From the cell containing the given text, extract its center point as [x, y] coordinate. 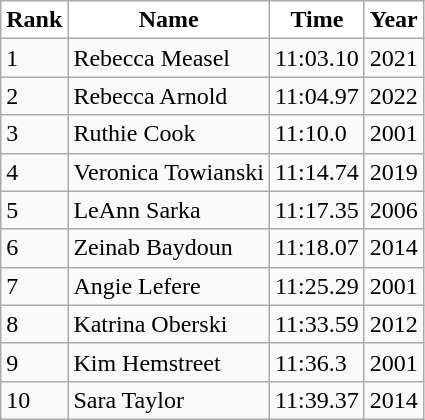
2019 [394, 172]
11:36.3 [316, 362]
11:03.10 [316, 58]
Year [394, 20]
2022 [394, 96]
2021 [394, 58]
11:14.74 [316, 172]
9 [34, 362]
Time [316, 20]
7 [34, 286]
3 [34, 134]
11:17.35 [316, 210]
Zeinab Baydoun [169, 248]
Name [169, 20]
Rebecca Arnold [169, 96]
11:04.97 [316, 96]
Katrina Oberski [169, 324]
4 [34, 172]
11:10.0 [316, 134]
10 [34, 400]
8 [34, 324]
6 [34, 248]
11:33.59 [316, 324]
1 [34, 58]
2012 [394, 324]
Kim Hemstreet [169, 362]
11:25.29 [316, 286]
11:39.37 [316, 400]
Sara Taylor [169, 400]
LeAnn Sarka [169, 210]
Veronica Towianski [169, 172]
Rebecca Measel [169, 58]
Rank [34, 20]
2 [34, 96]
Angie Lefere [169, 286]
5 [34, 210]
11:18.07 [316, 248]
2006 [394, 210]
Ruthie Cook [169, 134]
